Locate the cell with the specified text and output its [X, Y] center coordinate. 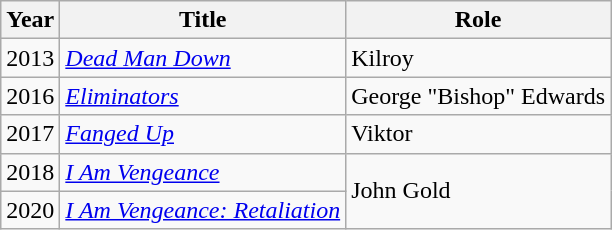
Title [203, 20]
Kilroy [478, 58]
I Am Vengeance [203, 172]
2017 [30, 134]
Role [478, 20]
Year [30, 20]
John Gold [478, 191]
2020 [30, 210]
Fanged Up [203, 134]
I Am Vengeance: Retaliation [203, 210]
Eliminators [203, 96]
2016 [30, 96]
2018 [30, 172]
Dead Man Down [203, 58]
George "Bishop" Edwards [478, 96]
2013 [30, 58]
Viktor [478, 134]
